Provide the [X, Y] coordinate of the cell's center where the given text is located.  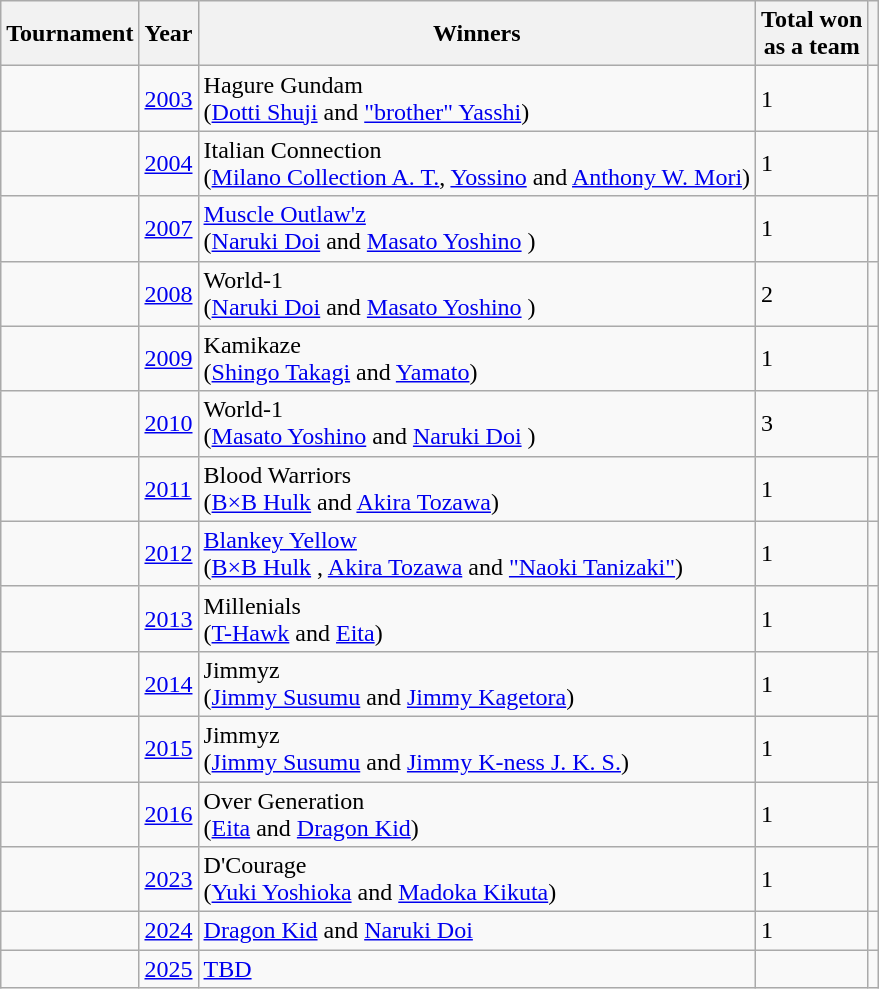
2003 [168, 98]
TBD [477, 969]
Italian Connection(Milano Collection A. T., Yossino and Anthony W. Mori) [477, 164]
3 [812, 424]
Blood Warriors(B×B Hulk and Akira Tozawa) [477, 488]
Total wonas a team [812, 34]
2012 [168, 554]
2008 [168, 294]
2023 [168, 880]
Jimmyz(Jimmy Susumu and Jimmy Kagetora) [477, 684]
Dragon Kid and Naruki Doi [477, 931]
2024 [168, 931]
2011 [168, 488]
Muscle Outlaw'z(Naruki Doi and Masato Yoshino ) [477, 228]
2009 [168, 358]
Jimmyz(Jimmy Susumu and Jimmy K-ness J. K. S.) [477, 748]
World-1(Masato Yoshino and Naruki Doi ) [477, 424]
Over Generation(Eita and Dragon Kid) [477, 814]
Kamikaze(Shingo Takagi and Yamato) [477, 358]
2025 [168, 969]
World-1(Naruki Doi and Masato Yoshino ) [477, 294]
2015 [168, 748]
2013 [168, 618]
Hagure Gundam(Dotti Shuji and "brother" Yasshi) [477, 98]
D'Courage(Yuki Yoshioka and Madoka Kikuta) [477, 880]
Tournament [70, 34]
2010 [168, 424]
Millenials(T-Hawk and Eita) [477, 618]
2007 [168, 228]
2014 [168, 684]
2 [812, 294]
Year [168, 34]
2004 [168, 164]
Winners [477, 34]
Blankey Yellow(B×B Hulk , Akira Tozawa and "Naoki Tanizaki") [477, 554]
2016 [168, 814]
